For the text-containing cell, return its midpoint in (x, y) coordinate format. 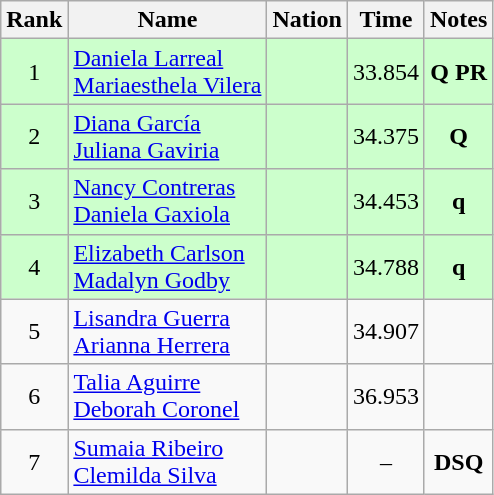
34.453 (386, 202)
Q (458, 136)
Rank (34, 20)
Elizabeth CarlsonMadalyn Godby (168, 266)
Daniela LarrealMariaesthela Vilera (168, 72)
33.854 (386, 72)
4 (34, 266)
Sumaia RibeiroClemilda Silva (168, 462)
3 (34, 202)
Q PR (458, 72)
1 (34, 72)
Name (168, 20)
Lisandra GuerraArianna Herrera (168, 332)
34.375 (386, 136)
Time (386, 20)
Talia AguirreDeborah Coronel (168, 396)
36.953 (386, 396)
6 (34, 396)
Nation (307, 20)
7 (34, 462)
5 (34, 332)
2 (34, 136)
– (386, 462)
Nancy ContrerasDaniela Gaxiola (168, 202)
34.788 (386, 266)
DSQ (458, 462)
Diana GarcíaJuliana Gaviria (168, 136)
34.907 (386, 332)
Notes (458, 20)
